Locate the cell with the specified text and output its [X, Y] center coordinate. 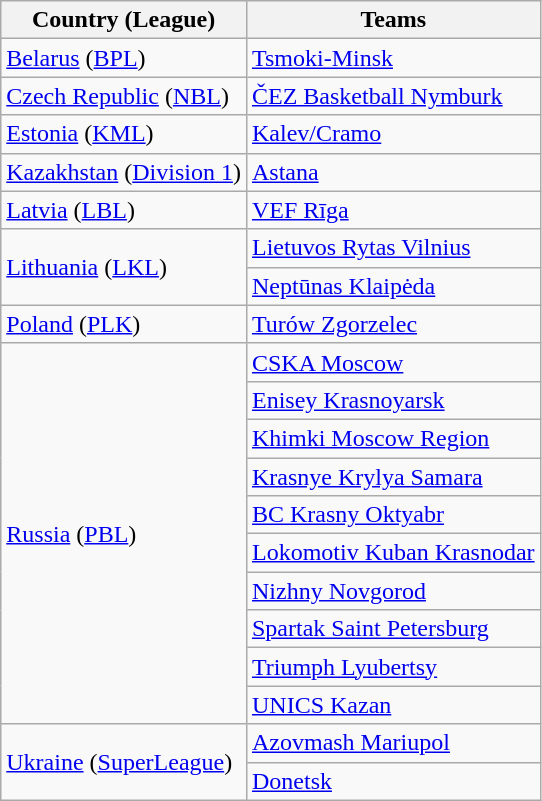
Azovmash Mariupol [393, 743]
Tsmoki-Minsk [393, 58]
ČEZ Basketball Nymburk [393, 96]
Lokomotiv Kuban Krasnodar [393, 553]
CSKA Moscow [393, 362]
Kazakhstan (Division 1) [124, 172]
Poland (PLK) [124, 324]
Lithuania (LKL) [124, 267]
Estonia (KML) [124, 134]
Enisey Krasnoyarsk [393, 400]
VEF Rīga [393, 210]
Czech Republic (NBL) [124, 96]
Astana [393, 172]
Turów Zgorzelec [393, 324]
Ukraine (SuperLeague) [124, 762]
Teams [393, 20]
Lietuvos Rytas Vilnius [393, 248]
Belarus (BPL) [124, 58]
Kalev/Cramo [393, 134]
Krasnye Krylya Samara [393, 477]
Latvia (LBL) [124, 210]
Khimki Moscow Region [393, 438]
Russia (PBL) [124, 534]
UNICS Kazan [393, 705]
Donetsk [393, 781]
Neptūnas Klaipėda [393, 286]
Nizhny Novgorod [393, 591]
Spartak Saint Petersburg [393, 629]
Triumph Lyubertsy [393, 667]
BC Krasny Oktyabr [393, 515]
Country (League) [124, 20]
